Scan for the cell matching the given text and deliver its (x, y) coordinate at center. 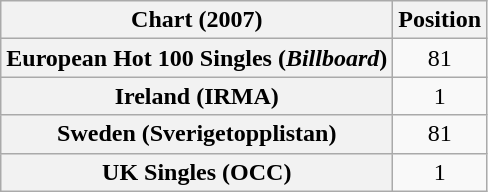
Ireland (IRMA) (197, 96)
Position (440, 20)
Chart (2007) (197, 20)
Sweden (Sverigetopplistan) (197, 134)
European Hot 100 Singles (Billboard) (197, 58)
UK Singles (OCC) (197, 172)
